Determine the (X, Y) coordinate at the center of the cell enclosing the given text.  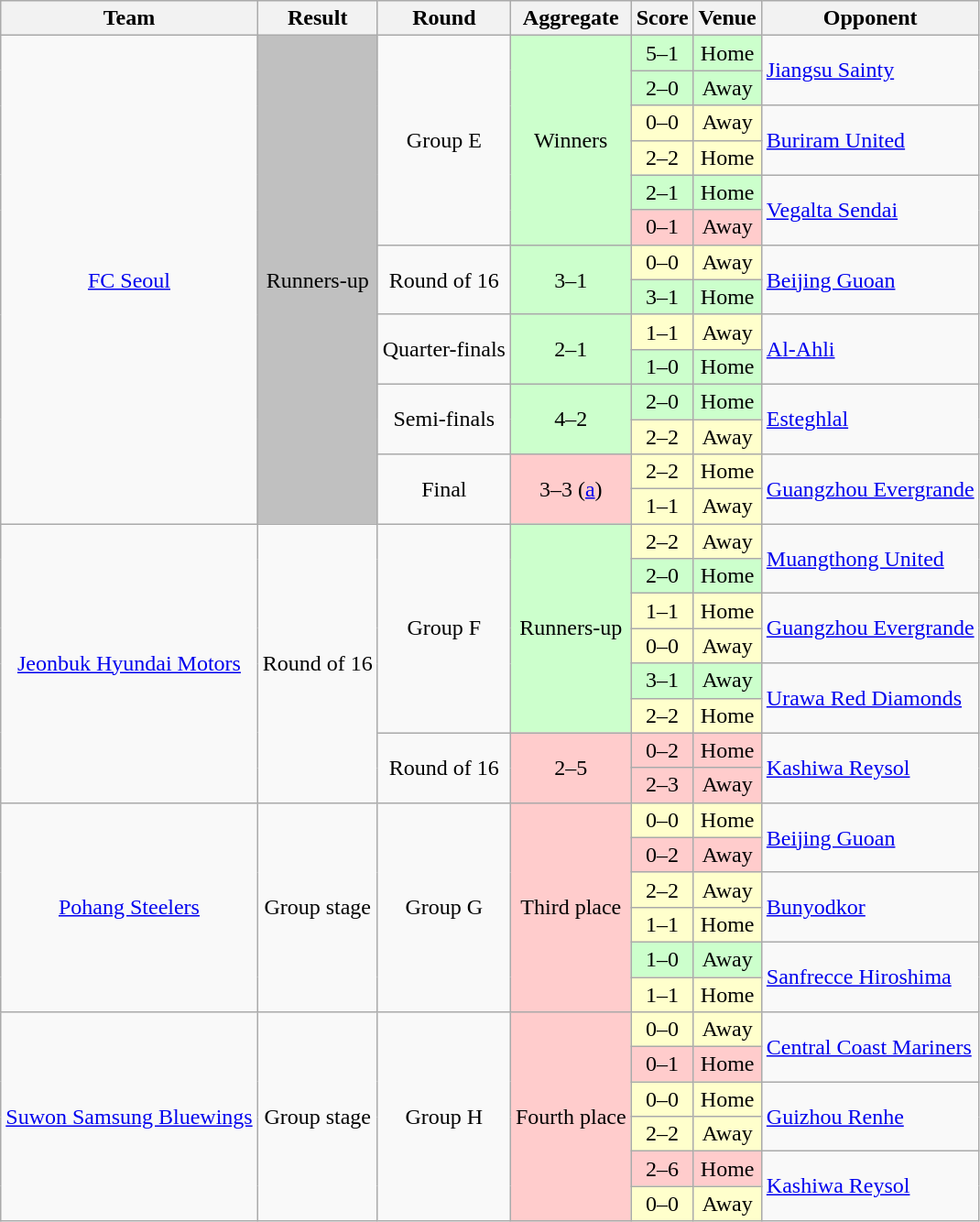
Round (443, 18)
Group E (443, 140)
Vegalta Sendai (870, 210)
Sanfrecce Hiroshima (870, 977)
Score (662, 18)
Al-Ahli (870, 349)
Winners (571, 140)
Esteghlal (870, 419)
Muangthong United (870, 559)
2–5 (571, 768)
Group F (443, 628)
Opponent (870, 18)
Guizhou Renhe (870, 1117)
Final (443, 489)
Jiangsu Sainty (870, 71)
Semi-finals (443, 419)
Central Coast Mariners (870, 1047)
Buriram United (870, 140)
4–2 (571, 419)
Urawa Red Diamonds (870, 698)
Jeonbuk Hyundai Motors (129, 663)
Bunyodkor (870, 907)
Quarter-finals (443, 349)
FC Seoul (129, 280)
Aggregate (571, 18)
2–3 (662, 785)
Team (129, 18)
Result (317, 18)
Group G (443, 907)
3–3 (a) (571, 489)
5–1 (662, 53)
Venue (727, 18)
Pohang Steelers (129, 907)
Suwon Samsung Bluewings (129, 1117)
2–6 (662, 1169)
Fourth place (571, 1117)
Group H (443, 1117)
Third place (571, 907)
